Determine the [X, Y] coordinate at the center of the cell enclosing the given text.  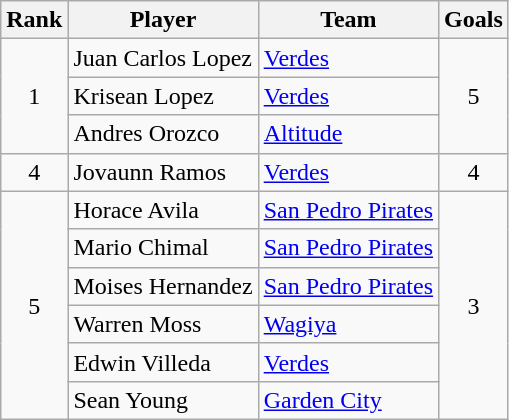
3 [474, 305]
Horace Avila [163, 210]
Krisean Lopez [163, 96]
Edwin Villeda [163, 362]
Moises Hernandez [163, 286]
Altitude [348, 134]
Andres Orozco [163, 134]
Juan Carlos Lopez [163, 58]
Warren Moss [163, 324]
Wagiya [348, 324]
Player [163, 20]
Mario Chimal [163, 248]
Jovaunn Ramos [163, 172]
1 [34, 96]
Team [348, 20]
Goals [474, 20]
Sean Young [163, 400]
Garden City [348, 400]
Rank [34, 20]
